Determine the [X, Y] coordinate at the center of the cell enclosing the given text.  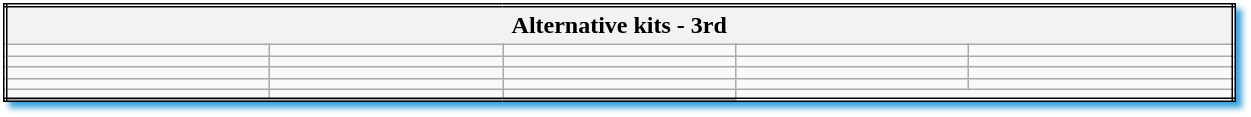
Alternative kits - 3rd [619, 25]
